For the text-containing cell, return its midpoint in [X, Y] coordinate format. 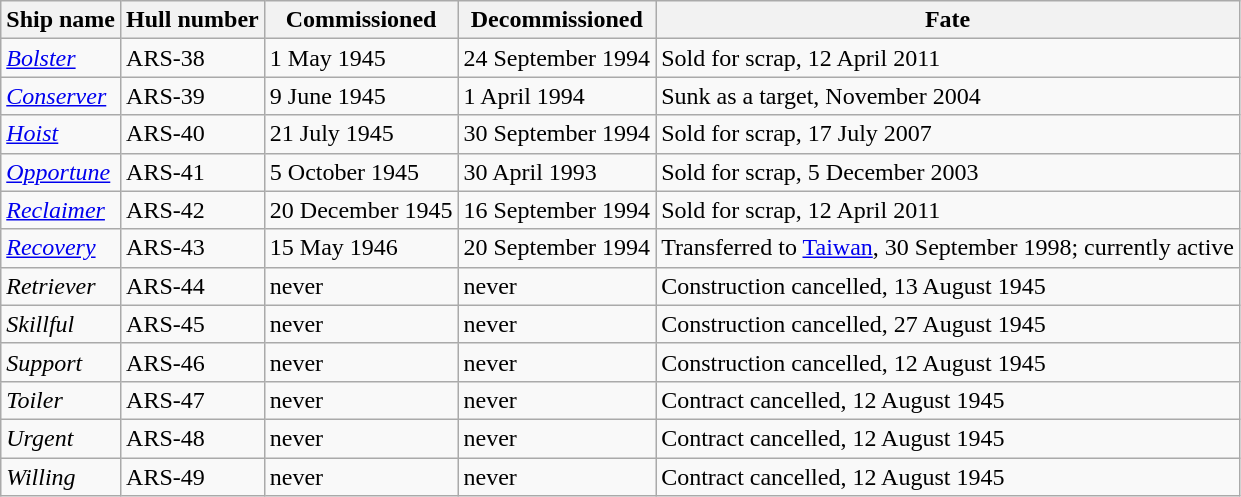
Toiler [61, 400]
ARS-40 [193, 134]
Skillful [61, 324]
ARS-49 [193, 477]
21 July 1945 [361, 134]
30 April 1993 [557, 172]
Sunk as a target, November 2004 [948, 96]
20 September 1994 [557, 248]
ARS-45 [193, 324]
Willing [61, 477]
ARS-46 [193, 362]
Transferred to Taiwan, 30 September 1998; currently active [948, 248]
Bolster [61, 58]
5 October 1945 [361, 172]
ARS-42 [193, 210]
Opportune [61, 172]
Fate [948, 20]
Commissioned [361, 20]
ARS-48 [193, 438]
Conserver [61, 96]
Ship name [61, 20]
16 September 1994 [557, 210]
Decommissioned [557, 20]
9 June 1945 [361, 96]
Hull number [193, 20]
Reclaimer [61, 210]
ARS-41 [193, 172]
ARS-44 [193, 286]
30 September 1994 [557, 134]
Construction cancelled, 13 August 1945 [948, 286]
Support [61, 362]
ARS-43 [193, 248]
Retriever [61, 286]
Sold for scrap, 5 December 2003 [948, 172]
24 September 1994 [557, 58]
ARS-38 [193, 58]
Recovery [61, 248]
Sold for scrap, 17 July 2007 [948, 134]
Urgent [61, 438]
Hoist [61, 134]
ARS-47 [193, 400]
Construction cancelled, 12 August 1945 [948, 362]
15 May 1946 [361, 248]
Construction cancelled, 27 August 1945 [948, 324]
1 April 1994 [557, 96]
1 May 1945 [361, 58]
20 December 1945 [361, 210]
ARS-39 [193, 96]
